Identify which cell holds the provided text, then report its [x, y] central coordinate. 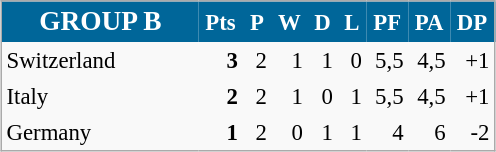
4 [387, 132]
GROUP B [100, 22]
DP [472, 22]
P [256, 22]
3 [221, 60]
PA [429, 22]
6 [429, 132]
PF [387, 22]
Switzerland [100, 60]
Germany [100, 132]
D [322, 22]
W [289, 22]
Italy [100, 96]
L [352, 22]
Pts [221, 22]
-2 [472, 132]
